From the cell containing the given text, extract its center point as [x, y] coordinate. 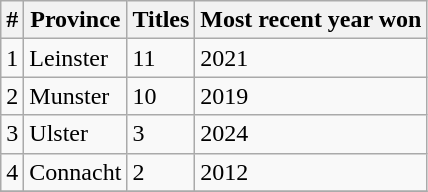
Ulster [76, 134]
1 [12, 58]
2021 [311, 58]
# [12, 20]
4 [12, 172]
Titles [161, 20]
2012 [311, 172]
2024 [311, 134]
Connacht [76, 172]
Leinster [76, 58]
11 [161, 58]
10 [161, 96]
Munster [76, 96]
2019 [311, 96]
Province [76, 20]
Most recent year won [311, 20]
